Determine the (x, y) coordinate at the center of the cell enclosing the given text.  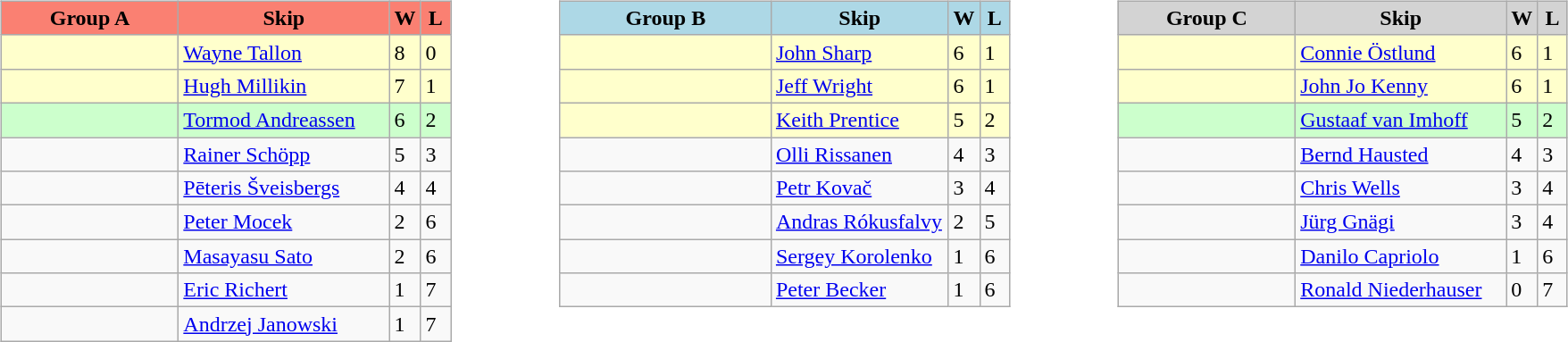
Olli Rissanen (859, 154)
Pēteris Šveisbergs (284, 188)
Ronald Niederhauser (1401, 290)
Bernd Hausted (1401, 154)
Sergey Korolenko (859, 256)
Jürg Gnägi (1401, 222)
Keith Prentice (859, 120)
Group C (1207, 18)
Group A (89, 18)
Masayasu Sato (284, 256)
Andrzej Janowski (284, 324)
8 (405, 52)
John Sharp (859, 52)
Andras Rókusfalvy (859, 222)
Chris Wells (1401, 188)
Hugh Millikin (284, 86)
Jeff Wright (859, 86)
Peter Mocek (284, 222)
Eric Richert (284, 290)
Gustaaf van Imhoff (1401, 120)
Petr Kovač (859, 188)
Rainer Schöpp (284, 154)
Tormod Andreassen (284, 120)
Peter Becker (859, 290)
John Jo Kenny (1401, 86)
Danilo Capriolo (1401, 256)
Wayne Tallon (284, 52)
Connie Östlund (1401, 52)
Group B (665, 18)
